Scan for the cell matching the given text and deliver its (x, y) coordinate at center. 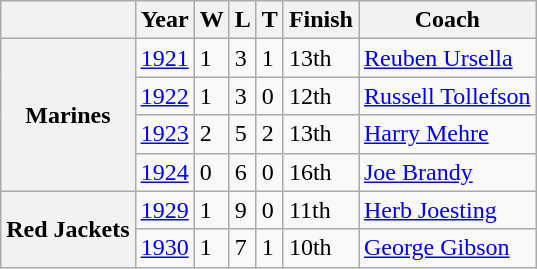
George Gibson (447, 248)
5 (242, 134)
Coach (447, 20)
T (270, 20)
Herb Joesting (447, 210)
11th (320, 210)
7 (242, 248)
10th (320, 248)
1921 (164, 58)
L (242, 20)
Marines (68, 115)
12th (320, 96)
Joe Brandy (447, 172)
1924 (164, 172)
Russell Tollefson (447, 96)
1923 (164, 134)
16th (320, 172)
1922 (164, 96)
W (212, 20)
6 (242, 172)
1929 (164, 210)
Finish (320, 20)
Reuben Ursella (447, 58)
Year (164, 20)
9 (242, 210)
1930 (164, 248)
Red Jackets (68, 229)
Harry Mehre (447, 134)
